Return the (X, Y) coordinate for the center point of the cell that contains the specified text.  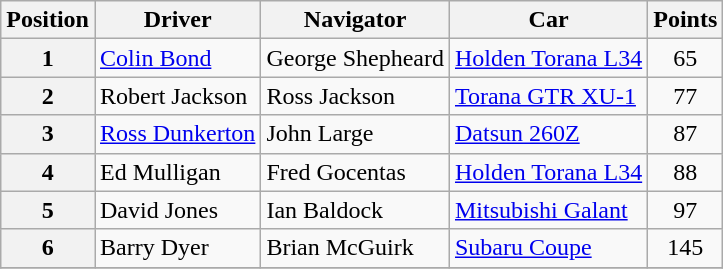
Brian McGuirk (356, 248)
Ross Dunkerton (177, 134)
Driver (177, 20)
John Large (356, 134)
65 (686, 58)
Torana GTR XU-1 (548, 96)
3 (48, 134)
Ian Baldock (356, 210)
88 (686, 172)
1 (48, 58)
77 (686, 96)
Colin Bond (177, 58)
Ross Jackson (356, 96)
Position (48, 20)
5 (48, 210)
Car (548, 20)
Barry Dyer (177, 248)
6 (48, 248)
Robert Jackson (177, 96)
87 (686, 134)
Navigator (356, 20)
Ed Mulligan (177, 172)
2 (48, 96)
Fred Gocentas (356, 172)
97 (686, 210)
Datsun 260Z (548, 134)
Points (686, 20)
Mitsubishi Galant (548, 210)
4 (48, 172)
145 (686, 248)
George Shepheard (356, 58)
Subaru Coupe (548, 248)
David Jones (177, 210)
